Return the (X, Y) coordinate for the center point of the cell that contains the specified text.  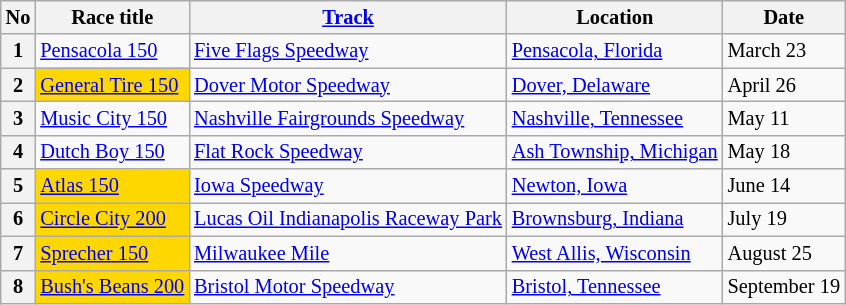
7 (18, 253)
Nashville, Tennessee (615, 118)
3 (18, 118)
May 18 (784, 152)
June 14 (784, 186)
8 (18, 287)
Bristol, Tennessee (615, 287)
Circle City 200 (112, 219)
Date (784, 17)
April 26 (784, 85)
West Allis, Wisconsin (615, 253)
May 11 (784, 118)
Flat Rock Speedway (348, 152)
Sprecher 150 (112, 253)
4 (18, 152)
Brownsburg, Indiana (615, 219)
Bristol Motor Speedway (348, 287)
Track (348, 17)
2 (18, 85)
Atlas 150 (112, 186)
July 19 (784, 219)
August 25 (784, 253)
September 19 (784, 287)
Lucas Oil Indianapolis Raceway Park (348, 219)
March 23 (784, 51)
Newton, Iowa (615, 186)
Pensacola 150 (112, 51)
Milwaukee Mile (348, 253)
5 (18, 186)
Pensacola, Florida (615, 51)
Race title (112, 17)
Ash Township, Michigan (615, 152)
1 (18, 51)
6 (18, 219)
Dover Motor Speedway (348, 85)
Five Flags Speedway (348, 51)
Dutch Boy 150 (112, 152)
General Tire 150 (112, 85)
Dover, Delaware (615, 85)
No (18, 17)
Iowa Speedway (348, 186)
Bush's Beans 200 (112, 287)
Nashville Fairgrounds Speedway (348, 118)
Location (615, 17)
Music City 150 (112, 118)
